Return [X, Y] of the center of cell containing provided text 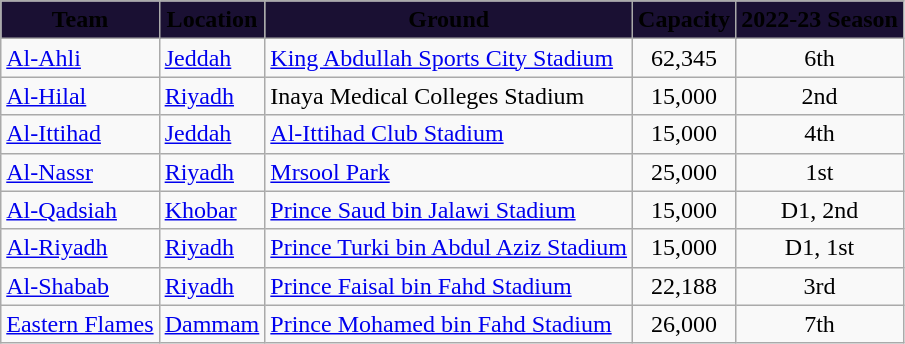
Al-Qadsiah [80, 210]
D1, 1st [820, 248]
Al-Ittihad Club Stadium [449, 134]
Prince Saud bin Jalawi Stadium [449, 210]
Dammam [212, 324]
1st [820, 172]
Mrsool Park [449, 172]
Team [80, 20]
Prince Turki bin Abdul Aziz Stadium [449, 248]
62,345 [684, 58]
4th [820, 134]
Prince Faisal bin Fahd Stadium [449, 286]
Al-Nassr [80, 172]
King Abdullah Sports City Stadium [449, 58]
Capacity [684, 20]
Al-Ahli [80, 58]
Prince Mohamed bin Fahd Stadium [449, 324]
Eastern Flames [80, 324]
26,000 [684, 324]
D1, 2nd [820, 210]
6th [820, 58]
Al-Hilal [80, 96]
25,000 [684, 172]
3rd [820, 286]
7th [820, 324]
Khobar [212, 210]
2022-23 Season [820, 20]
2nd [820, 96]
Al-Riyadh [80, 248]
Location [212, 20]
Al-Shabab [80, 286]
Al-Ittihad [80, 134]
Inaya Medical Colleges Stadium [449, 96]
22,188 [684, 286]
Ground [449, 20]
